Find where the given text appears and provide that cell's center as [x, y] coordinate. 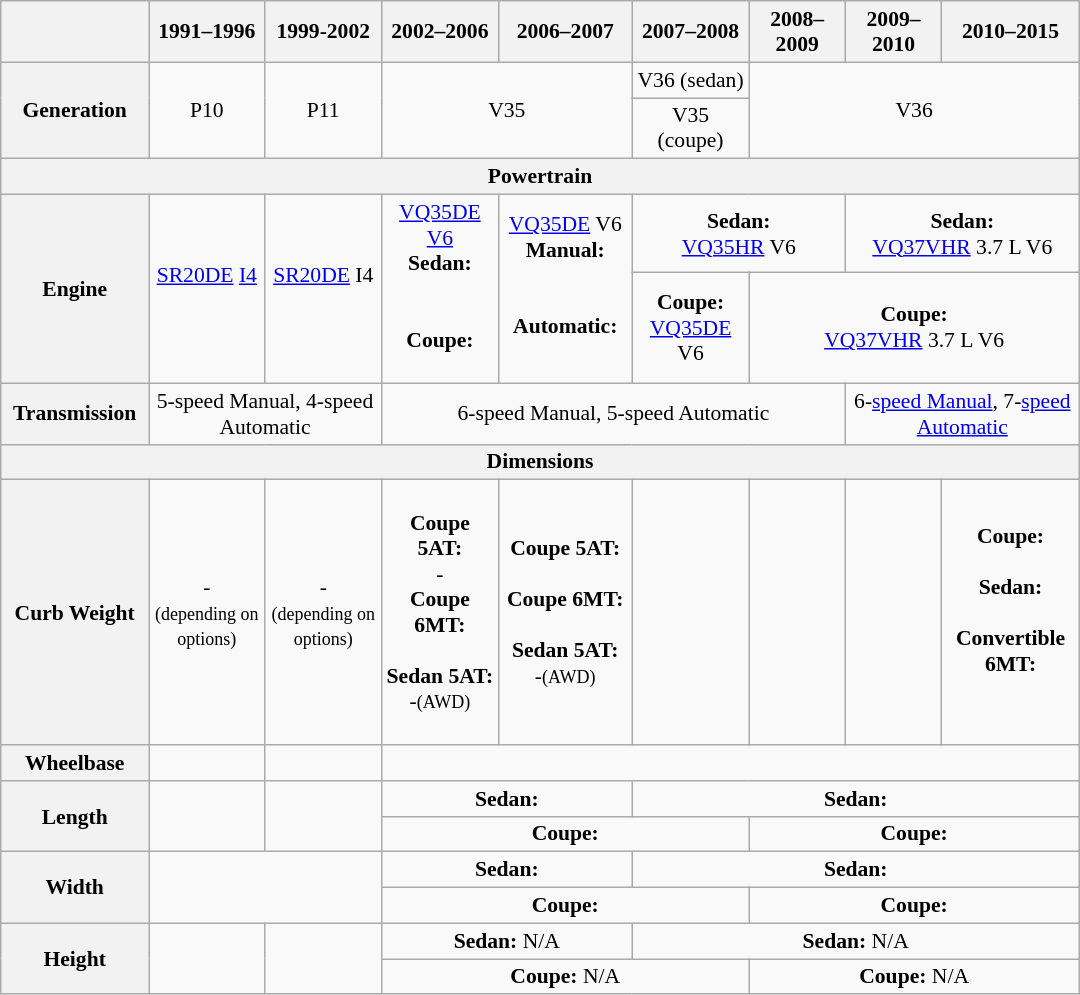
Coupe 5AT:Coupe 6MT:Sedan 5AT:-(AWD) [565, 612]
Transmission [75, 414]
Coupe:VQ37VHR 3.7 L V6 [914, 328]
6-speed Manual, 5-speed Automatic [613, 414]
2010–2015 [1011, 32]
Height [75, 958]
Coupe 5AT:-Coupe 6MT:Sedan 5AT:-(AWD) [440, 612]
Coupe:VQ35DE V6 [690, 328]
V35 [506, 110]
6-speed Manual, 7-speed Automatic [962, 414]
VQ35DE V6Manual:Automatic: [565, 290]
2009–2010 [893, 32]
2007–2008 [690, 32]
2006–2007 [565, 32]
2008–2009 [797, 32]
Wheelbase [75, 763]
Dimensions [540, 462]
Engine [75, 290]
Width [75, 888]
Coupe:Sedan:Convertible 6MT: [1011, 612]
V36 (sedan) [690, 80]
1999-2002 [323, 32]
Sedan:VQ35HR V6 [738, 234]
Generation [75, 110]
Curb Weight [75, 612]
5-speed Manual, 4-speed Automatic [266, 414]
1991–1996 [207, 32]
VQ35DE V6Sedan: Coupe: [440, 290]
Length [75, 816]
V36 [914, 110]
V35 (coupe) [690, 128]
Powertrain [540, 177]
P10 [207, 110]
Sedan:VQ37VHR 3.7 L V6 [962, 234]
P11 [323, 110]
2002–2006 [440, 32]
